For the text-containing cell, return its midpoint in (X, Y) coordinate format. 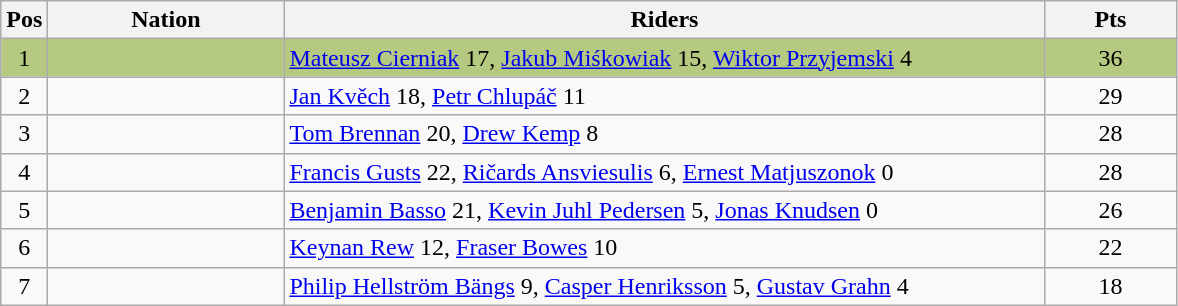
3 (24, 134)
Francis Gusts 22, Ričards Ansviesulis 6, Ernest Matjuszonok 0 (664, 172)
Riders (664, 20)
36 (1110, 58)
26 (1110, 210)
5 (24, 210)
1 (24, 58)
6 (24, 248)
Jan Kvěch 18, Petr Chlupáč 11 (664, 96)
4 (24, 172)
7 (24, 286)
18 (1110, 286)
Pos (24, 20)
Philip Hellström Bängs 9, Casper Henriksson 5, Gustav Grahn 4 (664, 286)
2 (24, 96)
29 (1110, 96)
Nation (166, 20)
Pts (1110, 20)
22 (1110, 248)
Benjamin Basso 21, Kevin Juhl Pedersen 5, Jonas Knudsen 0 (664, 210)
Mateusz Cierniak 17, Jakub Miśkowiak 15, Wiktor Przyjemski 4 (664, 58)
Tom Brennan 20, Drew Kemp 8 (664, 134)
Keynan Rew 12, Fraser Bowes 10 (664, 248)
